Scan for the cell matching the given text and deliver its (X, Y) coordinate at center. 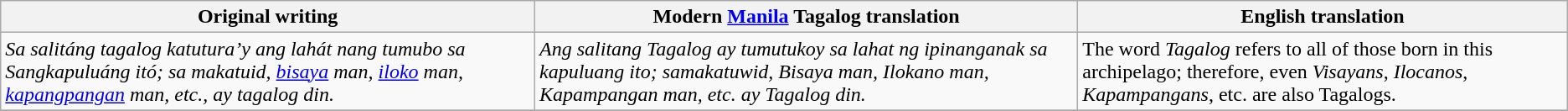
The word Tagalog refers to all of those born in this archipelago; therefore, even Visayans, Ilocanos, Kapampangans, etc. are also Tagalogs. (1323, 71)
Original writing (268, 17)
English translation (1323, 17)
Modern Manila Tagalog translation (807, 17)
